Extract the [X, Y] coordinate from the center of the cell holding the provided text.  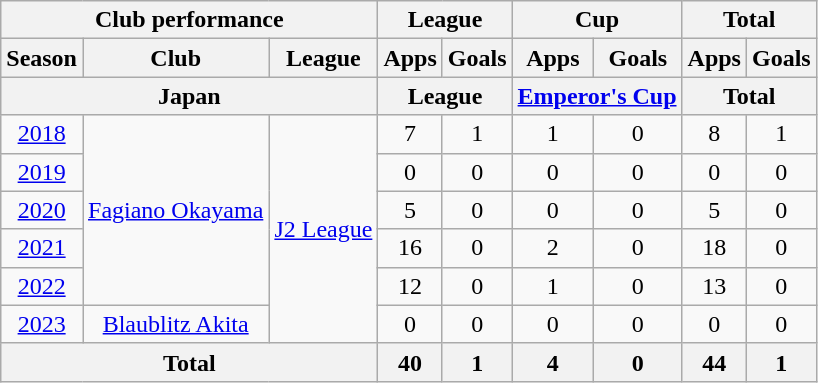
2018 [42, 134]
40 [410, 362]
Japan [190, 96]
2022 [42, 286]
J2 League [324, 229]
8 [714, 134]
Fagiano Okayama [175, 210]
Club performance [190, 20]
7 [410, 134]
44 [714, 362]
2019 [42, 172]
2023 [42, 324]
12 [410, 286]
Season [42, 58]
16 [410, 248]
Cup [597, 20]
Emperor's Cup [597, 96]
13 [714, 286]
2 [553, 248]
4 [553, 362]
18 [714, 248]
2021 [42, 248]
2020 [42, 210]
Blaublitz Akita [175, 324]
Club [175, 58]
